For the text-containing cell, return its midpoint in (x, y) coordinate format. 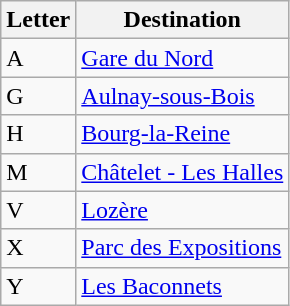
V (38, 210)
Lozère (182, 210)
Letter (38, 20)
Destination (182, 20)
Y (38, 286)
Châtelet - Les Halles (182, 172)
Parc des Expositions (182, 248)
Gare du Nord (182, 58)
Bourg-la-Reine (182, 134)
Aulnay-sous-Bois (182, 96)
X (38, 248)
H (38, 134)
Les Baconnets (182, 286)
G (38, 96)
A (38, 58)
M (38, 172)
